From the cell containing the given text, extract its center point as [x, y] coordinate. 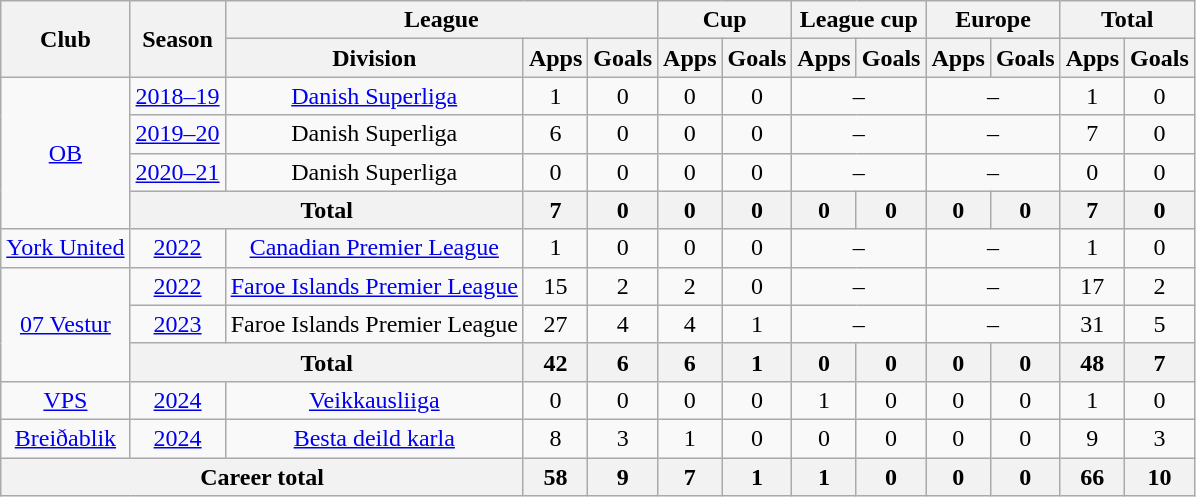
York United [66, 248]
2018–19 [178, 96]
27 [555, 324]
Veikkausliiga [374, 400]
66 [1092, 477]
Breiðablik [66, 438]
Season [178, 39]
31 [1092, 324]
OB [66, 153]
48 [1092, 362]
2019–20 [178, 134]
42 [555, 362]
07 Vestur [66, 324]
Europe [993, 20]
10 [1160, 477]
Cup [725, 20]
Besta deild karla [374, 438]
8 [555, 438]
2020–21 [178, 172]
5 [1160, 324]
Club [66, 39]
League [441, 20]
Canadian Premier League [374, 248]
17 [1092, 286]
15 [555, 286]
58 [555, 477]
Career total [262, 477]
Division [374, 58]
VPS [66, 400]
League cup [859, 20]
2023 [178, 324]
